Capture the cell that displays the provided text and extract its [x, y] central coordinate. 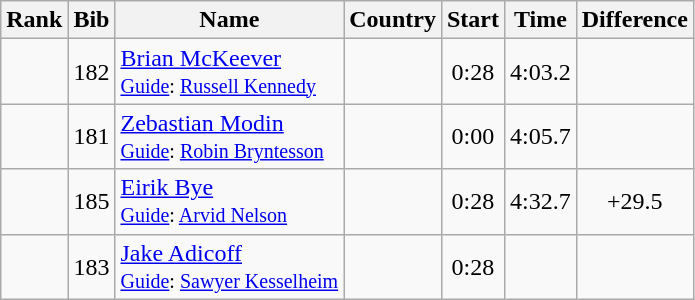
Difference [634, 20]
Time [540, 20]
+29.5 [634, 202]
183 [92, 266]
4:05.7 [540, 136]
Name [230, 20]
Zebastian ModinGuide: Robin Bryntesson [230, 136]
181 [92, 136]
0:00 [472, 136]
Brian McKeeverGuide: Russell Kennedy [230, 72]
4:32.7 [540, 202]
Start [472, 20]
Eirik ByeGuide: Arvid Nelson [230, 202]
Rank [34, 20]
Bib [92, 20]
Country [393, 20]
Jake AdicoffGuide: Sawyer Kesselheim [230, 266]
182 [92, 72]
185 [92, 202]
4:03.2 [540, 72]
